Detect which cell encompasses the target text, then output its (x, y) center coordinate. 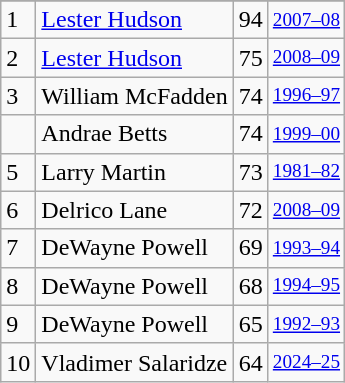
2024–25 (306, 362)
73 (250, 172)
1994–95 (306, 286)
69 (250, 248)
8 (18, 286)
6 (18, 210)
Andrae Betts (134, 134)
Vladimer Salaridze (134, 362)
William McFadden (134, 96)
Delrico Lane (134, 210)
10 (18, 362)
2 (18, 58)
1993–94 (306, 248)
1981–82 (306, 172)
1999–00 (306, 134)
65 (250, 324)
Larry Martin (134, 172)
94 (250, 20)
72 (250, 210)
7 (18, 248)
75 (250, 58)
1992–93 (306, 324)
9 (18, 324)
68 (250, 286)
1996–97 (306, 96)
1 (18, 20)
3 (18, 96)
2007–08 (306, 20)
5 (18, 172)
64 (250, 362)
